Provide the (X, Y) coordinate of the cell's center where the given text is located.  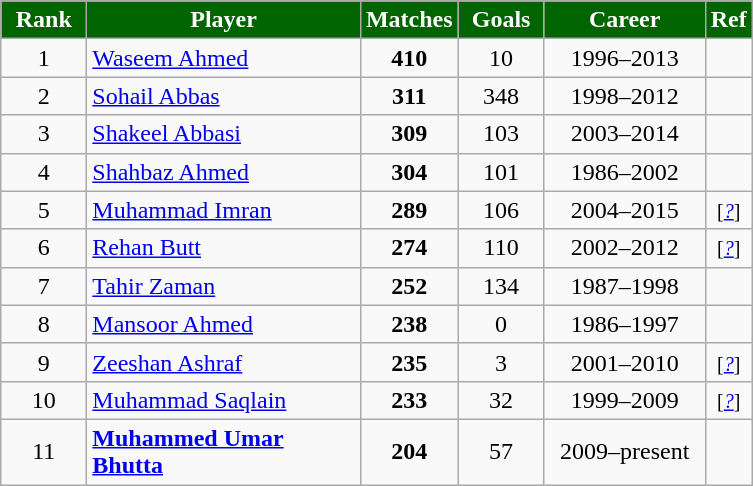
1986–2002 (624, 172)
6 (44, 248)
309 (409, 134)
1999–2009 (624, 400)
Tahir Zaman (224, 286)
1996–2013 (624, 58)
2009–present (624, 452)
410 (409, 58)
289 (409, 210)
2003–2014 (624, 134)
1998–2012 (624, 96)
0 (501, 324)
101 (501, 172)
57 (501, 452)
1986–1997 (624, 324)
4 (44, 172)
2002–2012 (624, 248)
Player (224, 20)
2001–2010 (624, 362)
Mansoor Ahmed (224, 324)
Muhammad Saqlain (224, 400)
204 (409, 452)
7 (44, 286)
Ref (728, 20)
103 (501, 134)
Shahbaz Ahmed (224, 172)
Muhammed Umar Bhutta (224, 452)
1 (44, 58)
106 (501, 210)
32 (501, 400)
11 (44, 452)
5 (44, 210)
311 (409, 96)
9 (44, 362)
8 (44, 324)
235 (409, 362)
1987–1998 (624, 286)
304 (409, 172)
Matches (409, 20)
110 (501, 248)
Sohail Abbas (224, 96)
348 (501, 96)
Rank (44, 20)
Zeeshan Ashraf (224, 362)
Rehan Butt (224, 248)
2 (44, 96)
Waseem Ahmed (224, 58)
134 (501, 286)
Muhammad Imran (224, 210)
238 (409, 324)
Goals (501, 20)
2004–2015 (624, 210)
252 (409, 286)
233 (409, 400)
274 (409, 248)
Shakeel Abbasi (224, 134)
Career (624, 20)
